From the cell containing the given text, extract its center point as [X, Y] coordinate. 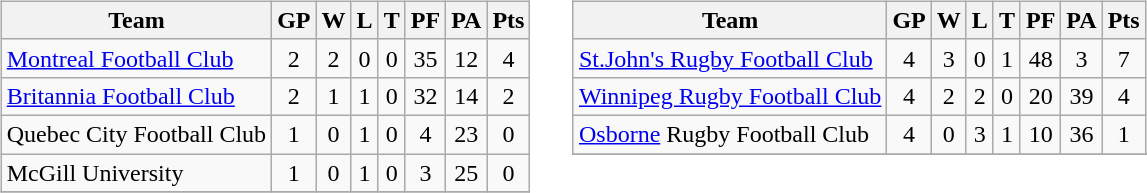
39 [1082, 96]
35 [425, 58]
32 [425, 96]
23 [466, 134]
12 [466, 58]
McGill University [136, 173]
Osborne Rugby Football Club [730, 134]
7 [1124, 58]
20 [1040, 96]
St.John's Rugby Football Club [730, 58]
48 [1040, 58]
10 [1040, 134]
Montreal Football Club [136, 58]
14 [466, 96]
Quebec City Football Club [136, 134]
Britannia Football Club [136, 96]
36 [1082, 134]
Winnipeg Rugby Football Club [730, 96]
25 [466, 173]
